Output the [X, Y] coordinate of the center of the cell containing the given text.  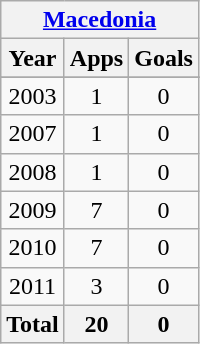
Year [33, 58]
20 [96, 324]
Total [33, 324]
2003 [33, 96]
2010 [33, 248]
2007 [33, 134]
Apps [96, 58]
2009 [33, 210]
2008 [33, 172]
Macedonia [100, 20]
3 [96, 286]
Goals [164, 58]
2011 [33, 286]
